Determine the (x, y) coordinate at the center of the cell enclosing the given text.  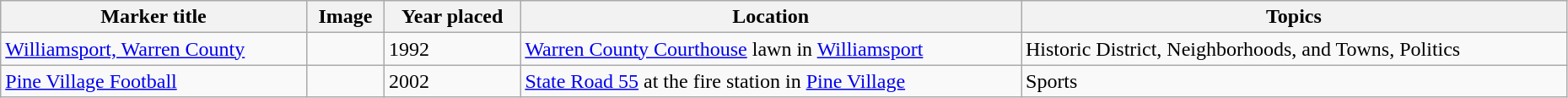
Warren County Courthouse lawn in Williamsport (771, 49)
Image (345, 17)
Year placed (452, 17)
2002 (452, 81)
1992 (452, 49)
Pine Village Football (154, 81)
Marker title (154, 17)
Sports (1294, 81)
State Road 55 at the fire station in Pine Village (771, 81)
Location (771, 17)
Topics (1294, 17)
Williamsport, Warren County (154, 49)
Historic District, Neighborhoods, and Towns, Politics (1294, 49)
